Output the (X, Y) coordinate of the center of the cell containing the given text.  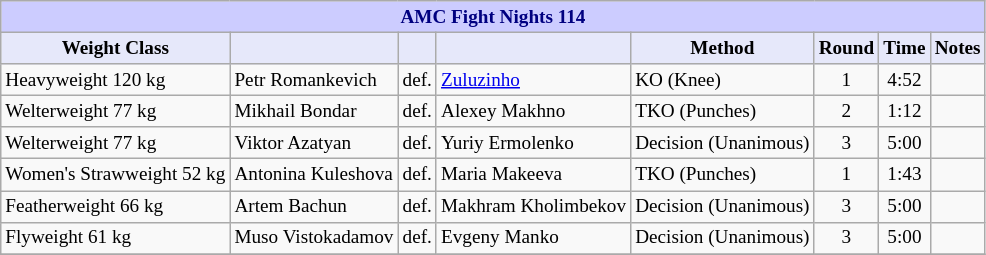
Yuriy Ermolenko (533, 143)
Heavyweight 120 kg (116, 80)
Artem Bachun (314, 206)
Weight Class (116, 48)
Round (846, 48)
1:12 (904, 111)
Women's Strawweight 52 kg (116, 175)
Alexey Makhno (533, 111)
Viktor Azatyan (314, 143)
KO (Knee) (722, 80)
Evgeny Manko (533, 238)
Makhram Kholimbekov (533, 206)
2 (846, 111)
AMC Fight Nights 114 (493, 17)
Method (722, 48)
Time (904, 48)
4:52 (904, 80)
Zuluzinho (533, 80)
Featherweight 66 kg (116, 206)
Notes (958, 48)
1:43 (904, 175)
Antonina Kuleshova (314, 175)
Mikhail Bondar (314, 111)
Muso Vistokadamov (314, 238)
Maria Makeeva (533, 175)
Flyweight 61 kg (116, 238)
Petr Romankevich (314, 80)
